Extract the (X, Y) coordinate from the center of the cell holding the provided text.  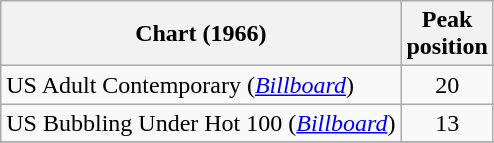
US Adult Contemporary (Billboard) (201, 85)
US Bubbling Under Hot 100 (Billboard) (201, 123)
20 (447, 85)
Peakposition (447, 34)
13 (447, 123)
Chart (1966) (201, 34)
